Locate the cell with the specified text and output its [X, Y] center coordinate. 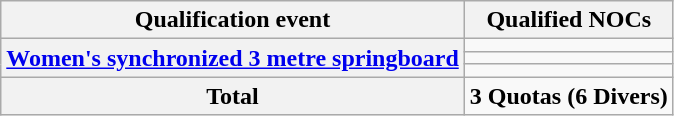
Women's synchronized 3 metre springboard [233, 58]
3 Quotas (6 Divers) [568, 96]
Qualification event [233, 20]
Qualified NOCs [568, 20]
Total [233, 96]
